Locate the cell with the specified text and output its [X, Y] center coordinate. 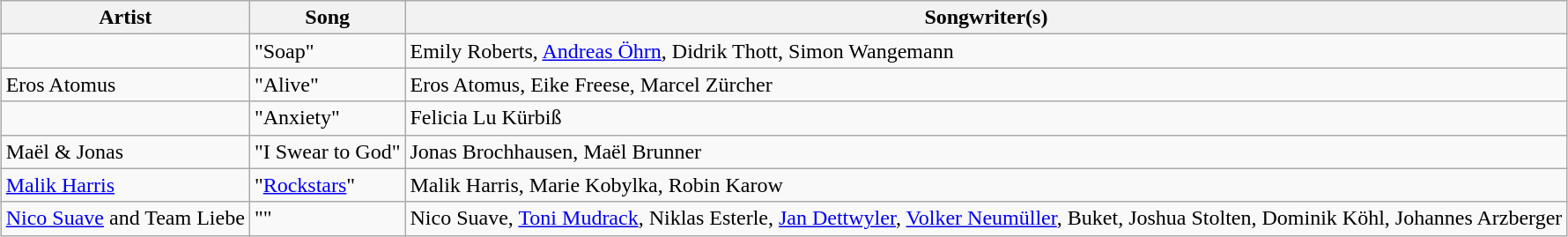
Malik Harris [125, 185]
Nico Suave, Toni Mudrack, Niklas Esterle, Jan Dettwyler, Volker Neumüller, Buket, Joshua Stolten, Dominik Köhl, Johannes Arzberger [987, 218]
"I Swear to God" [328, 152]
Jonas Brochhausen, Maël Brunner [987, 152]
Malik Harris, Marie Kobylka, Robin Karow [987, 185]
Song [328, 18]
"Rockstars" [328, 185]
Felicia Lu Kürbiß [987, 118]
Nico Suave and Team Liebe [125, 218]
"Alive" [328, 85]
"" [328, 218]
Songwriter(s) [987, 18]
Eros Atomus, Eike Freese, Marcel Zürcher [987, 85]
Eros Atomus [125, 85]
Artist [125, 18]
Emily Roberts, Andreas Öhrn, Didrik Thott, Simon Wangemann [987, 51]
Maël & Jonas [125, 152]
"Soap" [328, 51]
"Anxiety" [328, 118]
